Scan for the cell matching the given text and deliver its (x, y) coordinate at center. 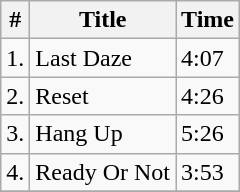
Time (208, 20)
Title (103, 20)
Last Daze (103, 58)
5:26 (208, 134)
4. (16, 172)
Hang Up (103, 134)
2. (16, 96)
Ready Or Not (103, 172)
3. (16, 134)
Reset (103, 96)
4:26 (208, 96)
# (16, 20)
1. (16, 58)
4:07 (208, 58)
3:53 (208, 172)
